Determine the (x, y) coordinate at the center of the cell enclosing the given text.  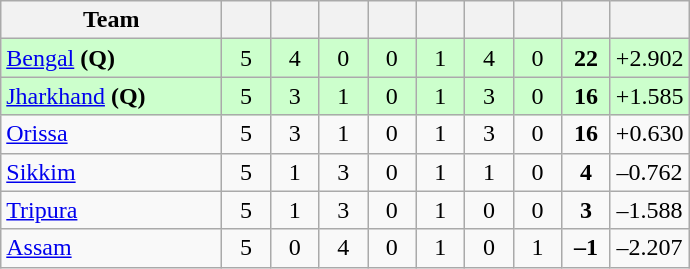
Orissa (112, 134)
Team (112, 20)
Tripura (112, 210)
–2.207 (650, 248)
Sikkim (112, 172)
–1 (586, 248)
–0.762 (650, 172)
Bengal (Q) (112, 58)
+1.585 (650, 96)
+0.630 (650, 134)
Jharkhand (Q) (112, 96)
–1.588 (650, 210)
Assam (112, 248)
+2.902 (650, 58)
22 (586, 58)
